Scan for the cell matching the given text and deliver its (X, Y) coordinate at center. 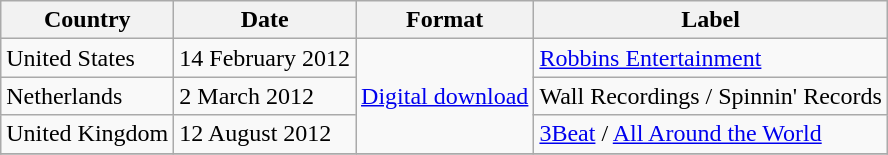
Robbins Entertainment (710, 58)
Digital download (445, 96)
12 August 2012 (265, 134)
3Beat / All Around the World (710, 134)
Label (710, 20)
Wall Recordings / Spinnin' Records (710, 96)
Netherlands (88, 96)
14 February 2012 (265, 58)
United States (88, 58)
Date (265, 20)
Format (445, 20)
Country (88, 20)
United Kingdom (88, 134)
2 March 2012 (265, 96)
